Return [X, Y] of the center of cell containing provided text 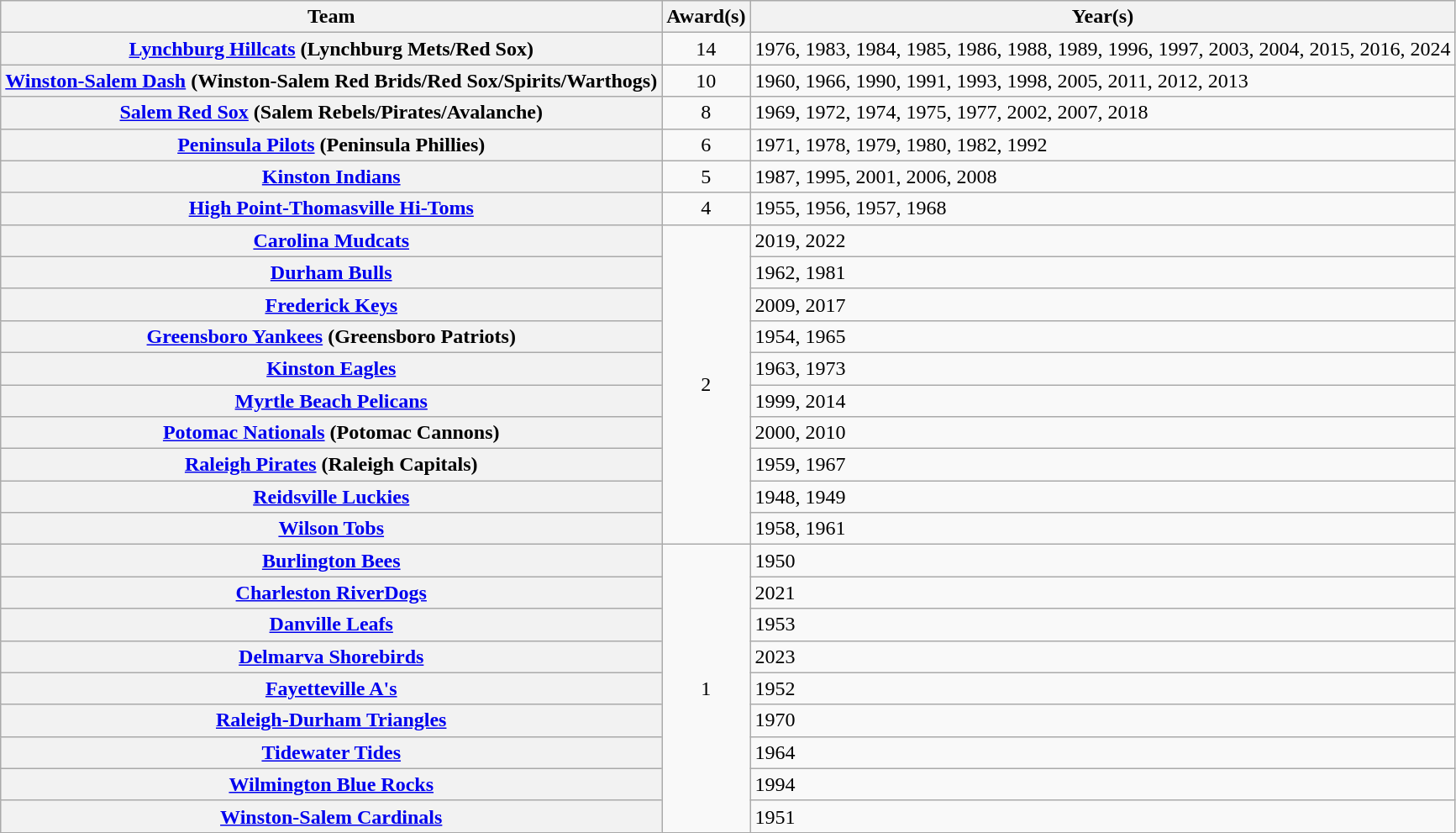
Kinston Indians [331, 177]
Kinston Eagles [331, 368]
1955, 1956, 1957, 1968 [1102, 208]
1948, 1949 [1102, 497]
1964 [1102, 752]
2021 [1102, 593]
1999, 2014 [1102, 401]
Winston-Salem Cardinals [331, 816]
5 [706, 177]
1963, 1973 [1102, 368]
1959, 1967 [1102, 465]
Potomac Nationals (Potomac Cannons) [331, 433]
Delmarva Shorebirds [331, 656]
Salem Red Sox (Salem Rebels/Pirates/Avalanche) [331, 113]
Reidsville Luckies [331, 497]
Team [331, 17]
1950 [1102, 561]
Burlington Bees [331, 561]
Myrtle Beach Pelicans [331, 401]
Charleston RiverDogs [331, 593]
1953 [1102, 625]
Wilson Tobs [331, 529]
2023 [1102, 656]
Greensboro Yankees (Greensboro Patriots) [331, 336]
Wilmington Blue Rocks [331, 784]
1969, 1972, 1974, 1975, 1977, 2002, 2007, 2018 [1102, 113]
1960, 1966, 1990, 1991, 1993, 1998, 2005, 2011, 2012, 2013 [1102, 81]
2 [706, 385]
1 [706, 689]
Year(s) [1102, 17]
1958, 1961 [1102, 529]
2019, 2022 [1102, 240]
2000, 2010 [1102, 433]
Award(s) [706, 17]
14 [706, 49]
10 [706, 81]
1954, 1965 [1102, 336]
2009, 2017 [1102, 304]
1976, 1983, 1984, 1985, 1986, 1988, 1989, 1996, 1997, 2003, 2004, 2015, 2016, 2024 [1102, 49]
4 [706, 208]
1952 [1102, 688]
Winston-Salem Dash (Winston-Salem Red Brids/Red Sox/Spirits/Warthogs) [331, 81]
1987, 1995, 2001, 2006, 2008 [1102, 177]
Lynchburg Hillcats (Lynchburg Mets/Red Sox) [331, 49]
Raleigh-Durham Triangles [331, 720]
Frederick Keys [331, 304]
High Point-Thomasville Hi-Toms [331, 208]
Raleigh Pirates (Raleigh Capitals) [331, 465]
Danville Leafs [331, 625]
Fayetteville A's [331, 688]
1970 [1102, 720]
6 [706, 145]
Tidewater Tides [331, 752]
Durham Bulls [331, 272]
Peninsula Pilots (Peninsula Phillies) [331, 145]
Carolina Mudcats [331, 240]
1994 [1102, 784]
1971, 1978, 1979, 1980, 1982, 1992 [1102, 145]
1962, 1981 [1102, 272]
1951 [1102, 816]
8 [706, 113]
